From the cell containing the given text, extract its center point as (x, y) coordinate. 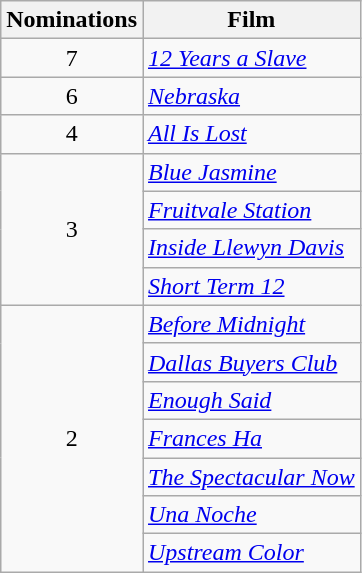
All Is Lost (251, 134)
The Spectacular Now (251, 477)
Film (251, 20)
2 (72, 438)
12 Years a Slave (251, 58)
Una Noche (251, 515)
Nominations (72, 20)
Before Midnight (251, 324)
Frances Ha (251, 438)
6 (72, 96)
Nebraska (251, 96)
4 (72, 134)
3 (72, 229)
Blue Jasmine (251, 172)
Dallas Buyers Club (251, 362)
Enough Said (251, 400)
Inside Llewyn Davis (251, 248)
Fruitvale Station (251, 210)
7 (72, 58)
Upstream Color (251, 553)
Short Term 12 (251, 286)
